Detect which cell encompasses the target text, then output its [x, y] center coordinate. 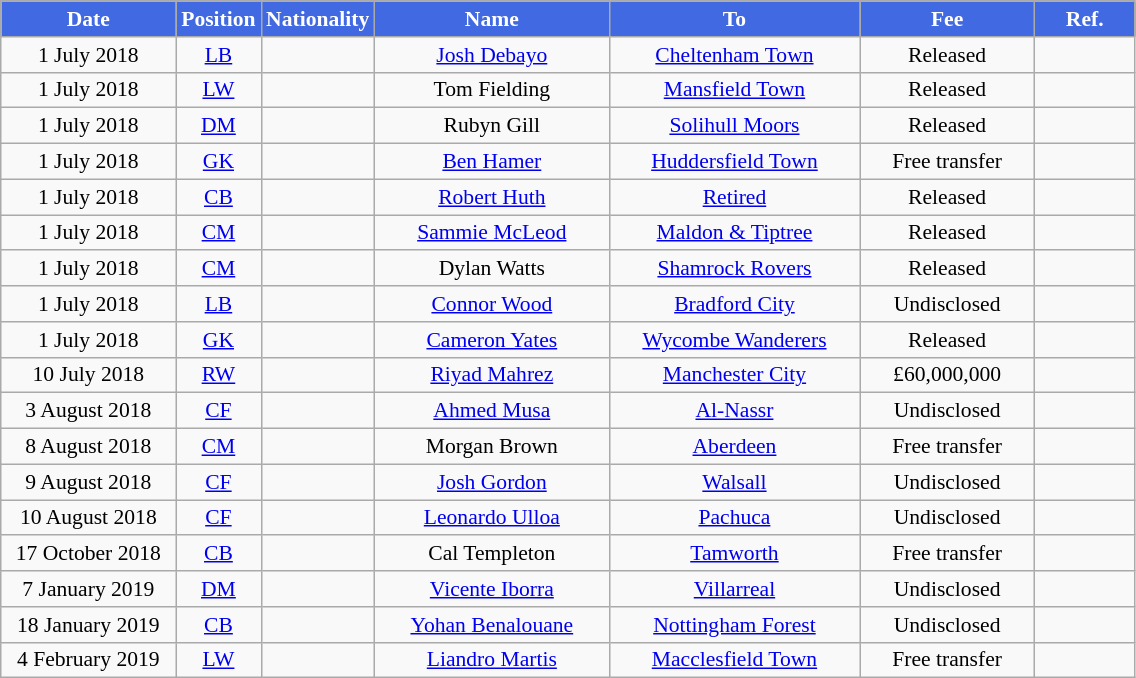
Vicente Iborra [492, 589]
Shamrock Rovers [734, 269]
Rubyn Gill [492, 126]
3 August 2018 [88, 411]
18 January 2019 [88, 625]
Connor Wood [492, 304]
Yohan Benalouane [492, 625]
10 July 2018 [88, 375]
Aberdeen [734, 447]
Bradford City [734, 304]
Ahmed Musa [492, 411]
7 January 2019 [88, 589]
Tom Fielding [492, 90]
Position [218, 19]
Robert Huth [492, 197]
Retired [734, 197]
Cheltenham Town [734, 55]
Macclesfield Town [734, 660]
Nationality [318, 19]
Fee [948, 19]
Al-Nassr [734, 411]
Solihull Moors [734, 126]
Liandro Martis [492, 660]
£60,000,000 [948, 375]
Josh Debayo [492, 55]
Villarreal [734, 589]
Ben Hamer [492, 162]
Walsall [734, 482]
Maldon & Tiptree [734, 233]
Dylan Watts [492, 269]
Cal Templeton [492, 554]
Date [88, 19]
Pachuca [734, 518]
To [734, 19]
10 August 2018 [88, 518]
Nottingham Forest [734, 625]
Riyad Mahrez [492, 375]
9 August 2018 [88, 482]
Morgan Brown [492, 447]
4 February 2019 [88, 660]
17 October 2018 [88, 554]
Name [492, 19]
Leonardo Ulloa [492, 518]
Cameron Yates [492, 340]
Mansfield Town [734, 90]
Sammie McLeod [492, 233]
Wycombe Wanderers [734, 340]
RW [218, 375]
Huddersfield Town [734, 162]
Manchester City [734, 375]
Josh Gordon [492, 482]
Tamworth [734, 554]
Ref. [1085, 19]
8 August 2018 [88, 447]
